From the cell containing the given text, extract its center point as [x, y] coordinate. 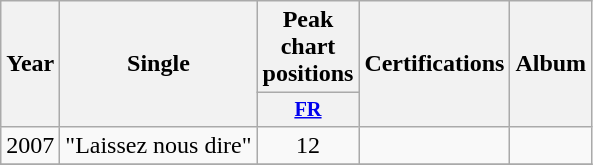
Peak chart positions [308, 47]
"Laissez nous dire" [158, 145]
12 [308, 145]
Certifications [434, 64]
Album [551, 64]
FR [308, 110]
Single [158, 64]
Year [30, 64]
2007 [30, 145]
